Output the (X, Y) coordinate of the center of the cell containing the given text.  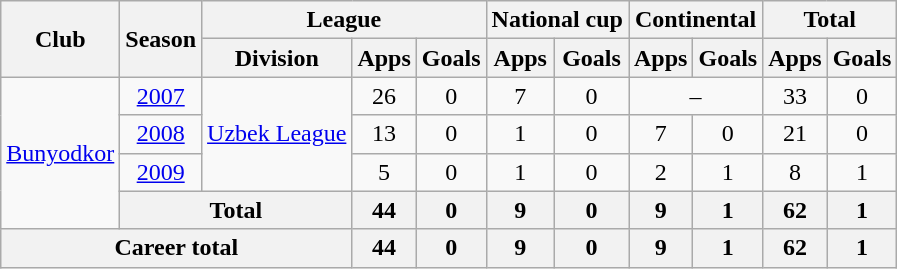
5 (384, 172)
13 (384, 134)
26 (384, 96)
National cup (557, 20)
2008 (161, 134)
2007 (161, 96)
Bunyodkor (60, 153)
8 (795, 172)
Continental (695, 20)
Season (161, 39)
2009 (161, 172)
33 (795, 96)
Career total (176, 248)
– (695, 96)
2 (660, 172)
League (344, 20)
Uzbek League (277, 134)
21 (795, 134)
Division (277, 58)
Club (60, 39)
